Locate the cell with the specified text and output its [X, Y] center coordinate. 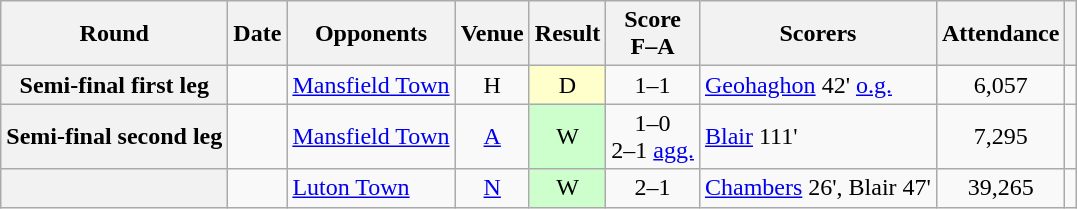
6,057 [1000, 85]
39,265 [1000, 188]
Round [114, 34]
Result [567, 34]
Semi-final second leg [114, 136]
Date [258, 34]
A [492, 136]
Blair 111' [818, 136]
Scorers [818, 34]
Venue [492, 34]
7,295 [1000, 136]
Chambers 26', Blair 47' [818, 188]
1–1 [653, 85]
Luton Town [371, 188]
ScoreF–A [653, 34]
1–02–1 agg. [653, 136]
Geohaghon 42' o.g. [818, 85]
Semi-final first leg [114, 85]
2–1 [653, 188]
Attendance [1000, 34]
D [567, 85]
H [492, 85]
Opponents [371, 34]
N [492, 188]
